From the cell containing the given text, extract its center point as [X, Y] coordinate. 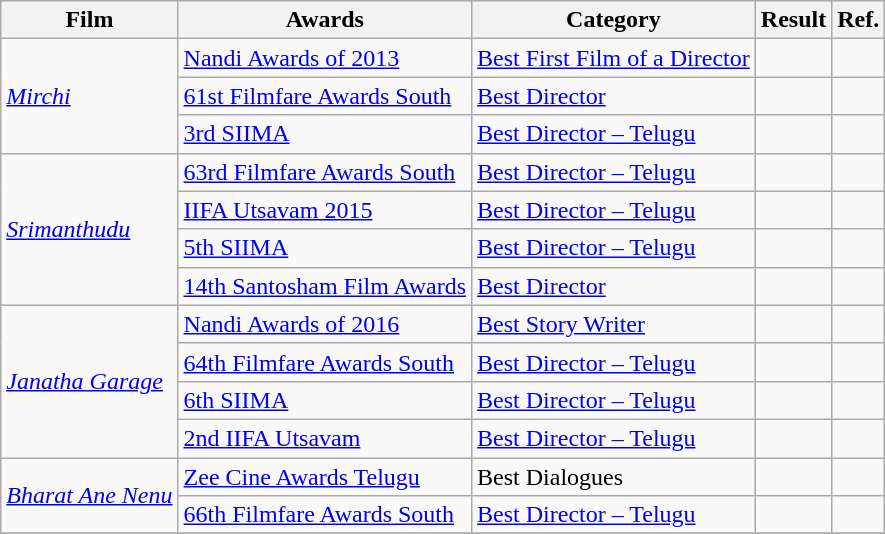
Awards [325, 20]
14th Santosham Film Awards [325, 286]
Result [793, 20]
63rd Filmfare Awards South [325, 172]
5th SIIMA [325, 248]
Mirchi [90, 96]
Category [614, 20]
Best First Film of a Director [614, 58]
Best Dialogues [614, 477]
Ref. [858, 20]
3rd SIIMA [325, 134]
61st Filmfare Awards South [325, 96]
2nd IIFA Utsavam [325, 438]
6th SIIMA [325, 400]
Nandi Awards of 2013 [325, 58]
Best Story Writer [614, 324]
Janatha Garage [90, 381]
66th Filmfare Awards South [325, 515]
Nandi Awards of 2016 [325, 324]
Film [90, 20]
Srimanthudu [90, 229]
Zee Cine Awards Telugu [325, 477]
IIFA Utsavam 2015 [325, 210]
Bharat Ane Nenu [90, 496]
64th Filmfare Awards South [325, 362]
